Pinpoint the cell where the given text exists, returning its (X, Y) midpoint coordinate. 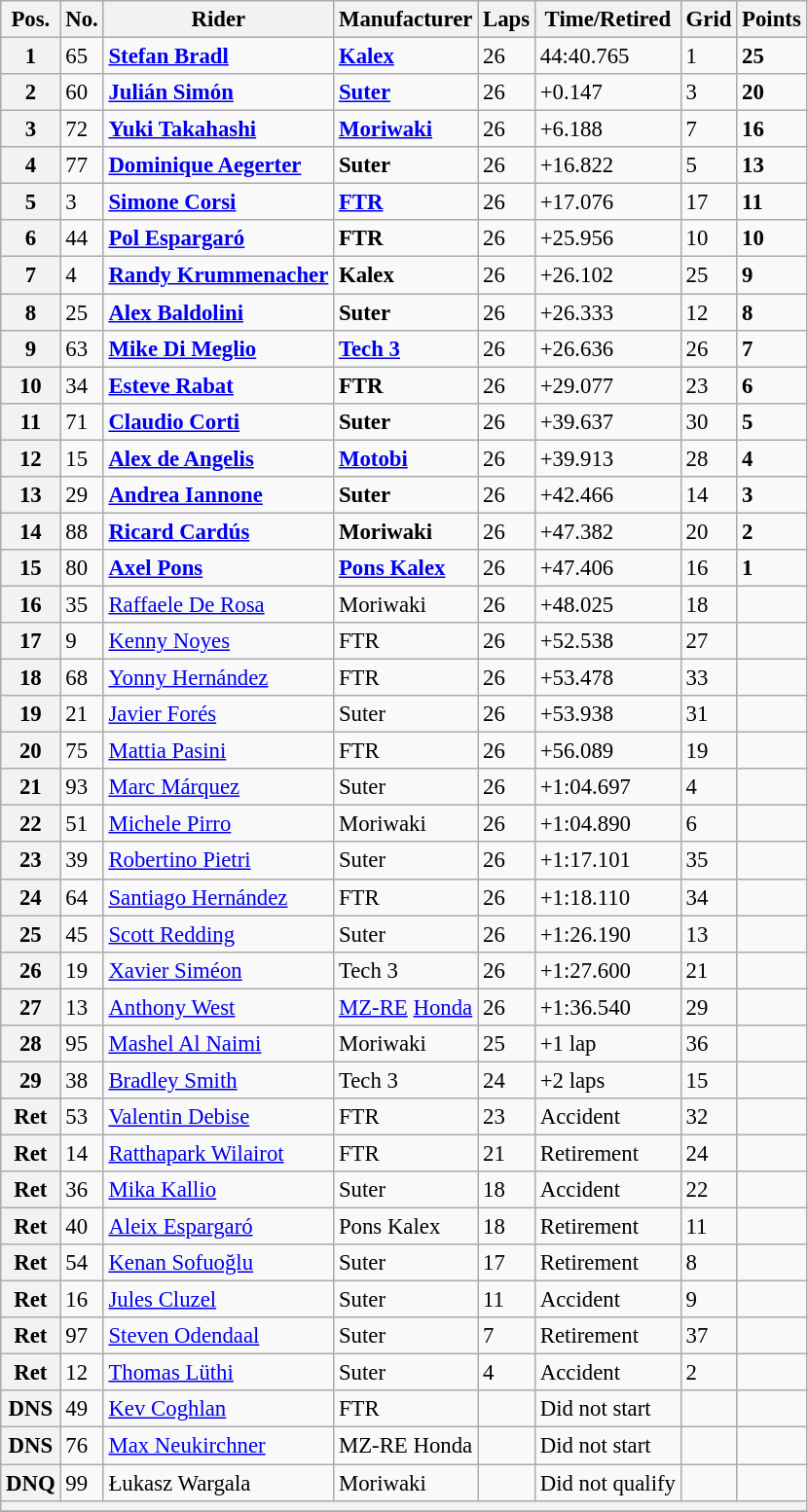
39 (82, 861)
Andrea Iannone (218, 495)
Robertino Pietri (218, 861)
93 (82, 787)
+17.076 (607, 202)
Simone Corsi (218, 202)
54 (82, 1263)
Manufacturer (406, 19)
DNQ (31, 1483)
Jules Cluzel (218, 1300)
Grid (709, 19)
97 (82, 1336)
+29.077 (607, 385)
45 (82, 934)
+48.025 (607, 604)
Time/Retired (607, 19)
Javier Forés (218, 714)
+39.637 (607, 421)
+1:18.110 (607, 897)
95 (82, 1044)
+42.466 (607, 495)
Randy Krummenacher (218, 275)
+1 lap (607, 1044)
38 (82, 1080)
+26.333 (607, 312)
Valentin Debise (218, 1117)
Kenny Noyes (218, 641)
63 (82, 348)
+2 laps (607, 1080)
Aleix Espargaró (218, 1227)
68 (82, 678)
+39.913 (607, 458)
53 (82, 1117)
+26.102 (607, 275)
64 (82, 897)
Claudio Corti (218, 421)
Bradley Smith (218, 1080)
+53.478 (607, 678)
Mika Kallio (218, 1190)
+47.382 (607, 531)
Max Neukirchner (218, 1446)
Michele Pirro (218, 824)
49 (82, 1410)
Rider (218, 19)
Anthony West (218, 1007)
+16.822 (607, 165)
+0.147 (607, 92)
88 (82, 531)
65 (82, 56)
44 (82, 238)
+52.538 (607, 641)
37 (709, 1336)
+53.938 (607, 714)
+25.956 (607, 238)
30 (709, 421)
33 (709, 678)
Steven Odendaal (218, 1336)
Dominique Aegerter (218, 165)
+56.089 (607, 751)
+1:17.101 (607, 861)
Alex de Angelis (218, 458)
Santiago Hernández (218, 897)
Thomas Lüthi (218, 1373)
Raffaele De Rosa (218, 604)
+47.406 (607, 568)
Laps (506, 19)
Mattia Pasini (218, 751)
Yonny Hernández (218, 678)
Motobi (406, 458)
Esteve Rabat (218, 385)
+1:04.697 (607, 787)
No. (82, 19)
99 (82, 1483)
60 (82, 92)
71 (82, 421)
Stefan Bradl (218, 56)
Julián Simón (218, 92)
Mashel Al Naimi (218, 1044)
+1:36.540 (607, 1007)
+1:26.190 (607, 934)
76 (82, 1446)
+1:04.890 (607, 824)
Kev Coghlan (218, 1410)
Axel Pons (218, 568)
Pos. (31, 19)
80 (82, 568)
+26.636 (607, 348)
+6.188 (607, 129)
75 (82, 751)
31 (709, 714)
72 (82, 129)
Did not qualify (607, 1483)
Pol Espargaró (218, 238)
40 (82, 1227)
Łukasz Wargala (218, 1483)
Marc Márquez (218, 787)
Ratthapark Wilairot (218, 1153)
Ricard Cardús (218, 531)
Kenan Sofuoğlu (218, 1263)
+1:27.600 (607, 970)
51 (82, 824)
Yuki Takahashi (218, 129)
77 (82, 165)
32 (709, 1117)
Mike Di Meglio (218, 348)
44:40.765 (607, 56)
Xavier Siméon (218, 970)
Alex Baldolini (218, 312)
Points (771, 19)
Scott Redding (218, 934)
